Detect which cell encompasses the target text, then output its [x, y] center coordinate. 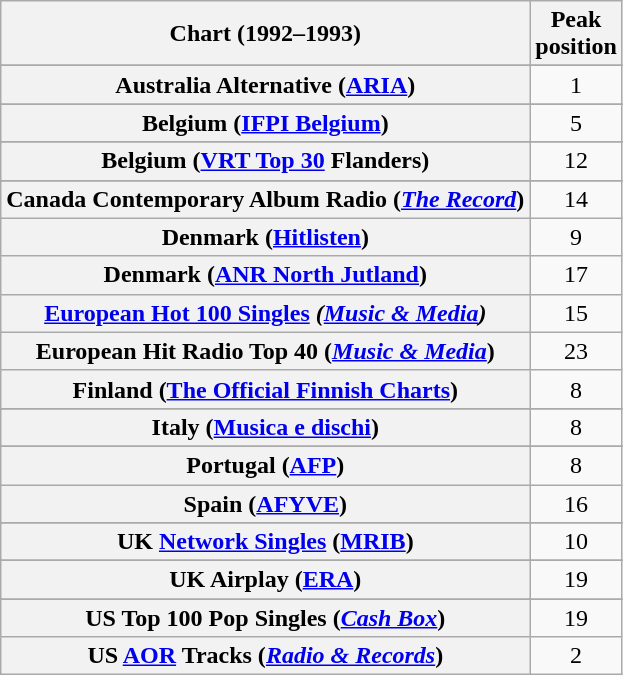
Italy (Musica e dischi) [266, 427]
Peakposition [576, 34]
23 [576, 351]
Denmark (ANR North Jutland) [266, 275]
5 [576, 123]
16 [576, 503]
17 [576, 275]
15 [576, 313]
14 [576, 199]
Belgium (IFPI Belgium) [266, 123]
Belgium (VRT Top 30 Flanders) [266, 161]
UK Network Singles (MRIB) [266, 542]
1 [576, 85]
Portugal (AFP) [266, 465]
10 [576, 542]
UK Airplay (ERA) [266, 580]
Denmark (Hitlisten) [266, 237]
Australia Alternative (ARIA) [266, 85]
9 [576, 237]
US Top 100 Pop Singles (Cash Box) [266, 618]
European Hit Radio Top 40 (Music & Media) [266, 351]
Canada Contemporary Album Radio (The Record) [266, 199]
Chart (1992–1993) [266, 34]
2 [576, 656]
US AOR Tracks (Radio & Records) [266, 656]
Finland (The Official Finnish Charts) [266, 389]
European Hot 100 Singles (Music & Media) [266, 313]
Spain (AFYVE) [266, 503]
12 [576, 161]
